Scan for the cell matching the given text and deliver its (x, y) coordinate at center. 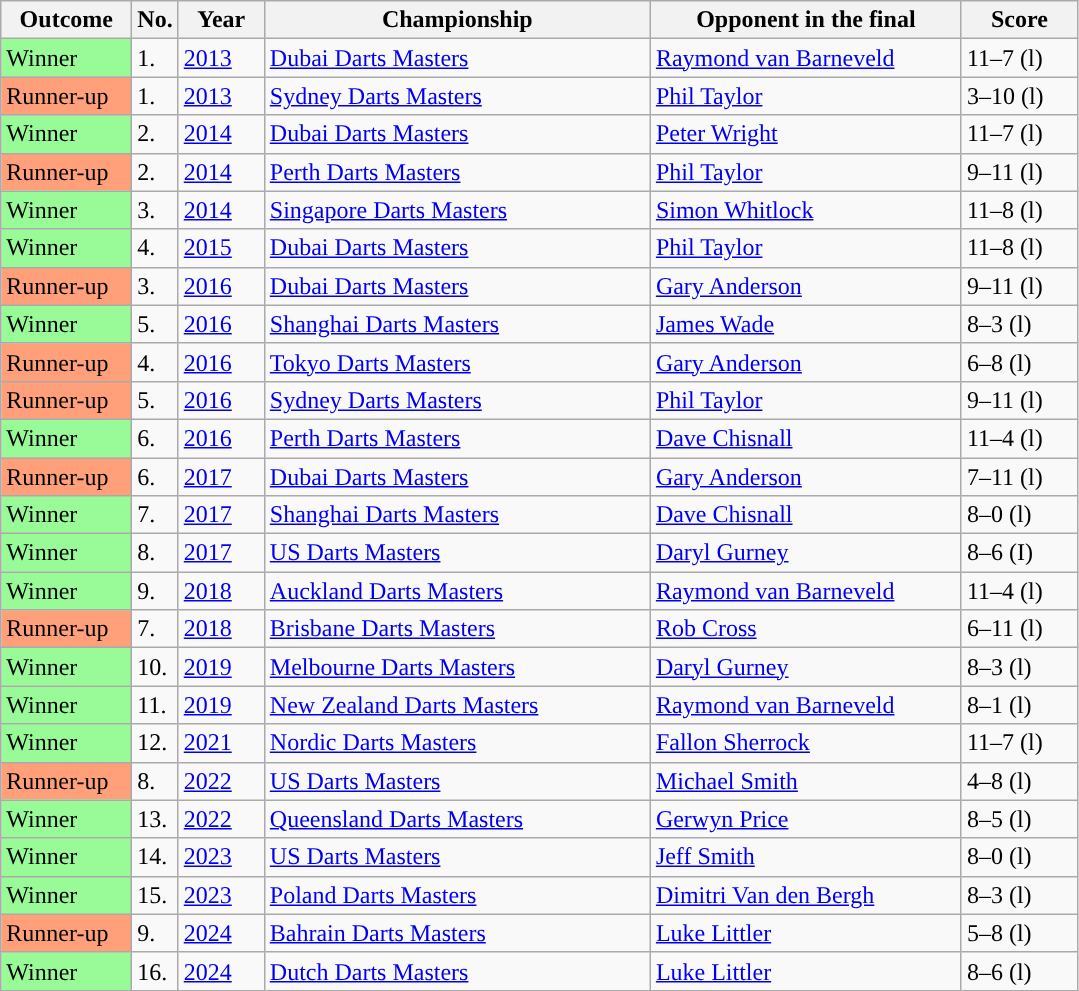
Brisbane Darts Masters (457, 629)
Year (221, 20)
Gerwyn Price (806, 819)
8–6 (l) (1019, 971)
10. (155, 667)
16. (155, 971)
Simon Whitlock (806, 210)
6–8 (l) (1019, 362)
Fallon Sherrock (806, 743)
Michael Smith (806, 781)
Opponent in the final (806, 20)
2015 (221, 248)
6–11 (l) (1019, 629)
Tokyo Darts Masters (457, 362)
8–5 (l) (1019, 819)
New Zealand Darts Masters (457, 705)
7–11 (l) (1019, 477)
James Wade (806, 324)
Outcome (66, 20)
Dutch Darts Masters (457, 971)
Score (1019, 20)
No. (155, 20)
Rob Cross (806, 629)
Jeff Smith (806, 857)
15. (155, 895)
12. (155, 743)
11. (155, 705)
8–6 (I) (1019, 553)
13. (155, 819)
Queensland Darts Masters (457, 819)
Nordic Darts Masters (457, 743)
Poland Darts Masters (457, 895)
Peter Wright (806, 134)
5–8 (l) (1019, 933)
Bahrain Darts Masters (457, 933)
8–1 (l) (1019, 705)
Melbourne Darts Masters (457, 667)
Championship (457, 20)
14. (155, 857)
3–10 (l) (1019, 96)
Auckland Darts Masters (457, 591)
Dimitri Van den Bergh (806, 895)
4–8 (l) (1019, 781)
Singapore Darts Masters (457, 210)
2021 (221, 743)
